Scan for the cell matching the given text and deliver its [x, y] coordinate at center. 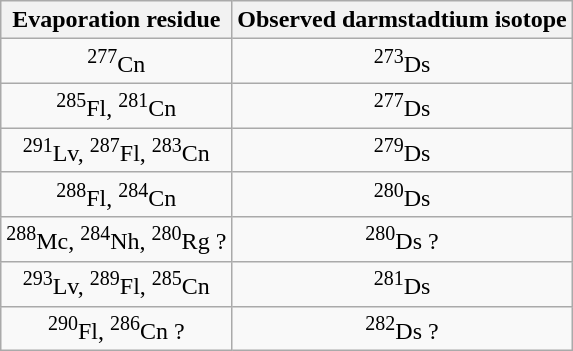
280Ds [402, 194]
293Lv, 289Fl, 285Cn [116, 284]
291Lv, 287Fl, 283Cn [116, 150]
282Ds ? [402, 328]
273Ds [402, 62]
290Fl, 286Cn ? [116, 328]
Evaporation residue [116, 20]
285Fl, 281Cn [116, 106]
279Ds [402, 150]
280Ds ? [402, 240]
281Ds [402, 284]
277Ds [402, 106]
288Fl, 284Cn [116, 194]
Observed darmstadtium isotope [402, 20]
288Mc, 284Nh, 280Rg ? [116, 240]
277Cn [116, 62]
